Find where the given text appears and provide that cell's center as [x, y] coordinate. 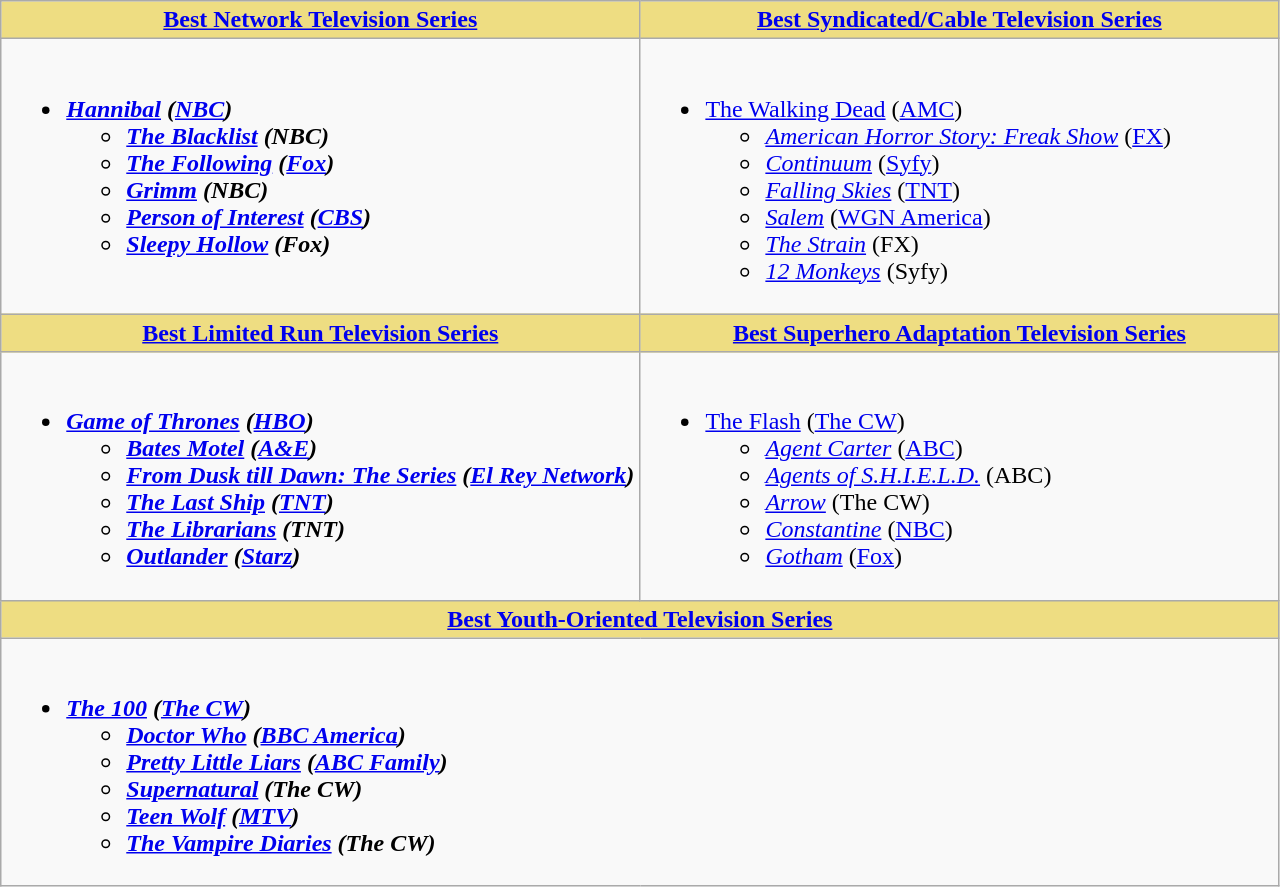
Hannibal (NBC)The Blacklist (NBC)The Following (Fox)Grimm (NBC)Person of Interest (CBS)Sleepy Hollow (Fox) [320, 176]
Best Syndicated/Cable Television Series [960, 20]
Best Network Television Series [320, 20]
Best Superhero Adaptation Television Series [960, 333]
Best Youth-Oriented Television Series [640, 619]
The Walking Dead (AMC)American Horror Story: Freak Show (FX)Continuum (Syfy)Falling Skies (TNT)Salem (WGN America)The Strain (FX)12 Monkeys (Syfy) [960, 176]
Game of Thrones (HBO)Bates Motel (A&E)From Dusk till Dawn: The Series (El Rey Network)The Last Ship (TNT)The Librarians (TNT)Outlander (Starz) [320, 476]
The Flash (The CW)Agent Carter (ABC)Agents of S.H.I.E.L.D. (ABC)Arrow (The CW)Constantine (NBC)Gotham (Fox) [960, 476]
The 100 (The CW)Doctor Who (BBC America)Pretty Little Liars (ABC Family)Supernatural (The CW)Teen Wolf (MTV)The Vampire Diaries (The CW) [640, 762]
Best Limited Run Television Series [320, 333]
